Detect which cell encompasses the target text, then output its (X, Y) center coordinate. 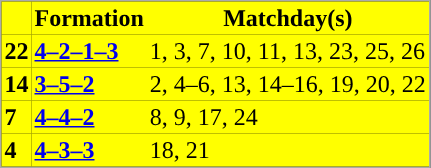
8, 9, 17, 24 (288, 116)
18, 21 (288, 150)
2, 4–6, 13, 14–16, 19, 20, 22 (288, 84)
1, 3, 7, 10, 11, 13, 23, 25, 26 (288, 50)
Formation (90, 18)
4–4–2 (90, 116)
22 (17, 50)
Matchday(s) (288, 18)
4–3–3 (90, 150)
3–5–2 (90, 84)
4–2–1–3 (90, 50)
14 (17, 84)
4 (17, 150)
7 (17, 116)
